Determine the [X, Y] coordinate at the center of the cell enclosing the given text.  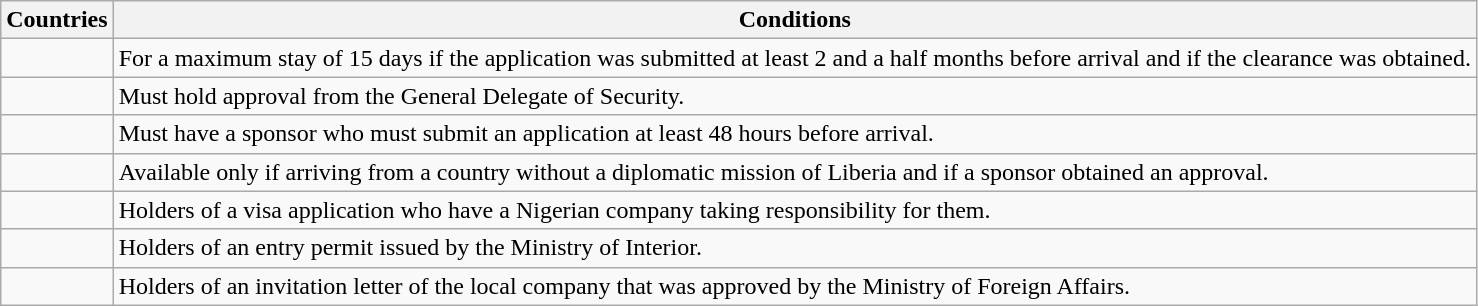
Holders of an entry permit issued by the Ministry of Interior. [794, 248]
Holders of an invitation letter of the local company that was approved by the Ministry of Foreign Affairs. [794, 286]
Holders of a visa application who have a Nigerian company taking responsibility for them. [794, 210]
For a maximum stay of 15 days if the application was submitted at least 2 and a half months before arrival and if the clearance was obtained. [794, 58]
Countries [57, 20]
Must hold approval from the General Delegate of Security. [794, 96]
Conditions [794, 20]
Available only if arriving from a country without a diplomatic mission of Liberia and if a sponsor obtained an approval. [794, 172]
Must have a sponsor who must submit an application at least 48 hours before arrival. [794, 134]
